Identify which cell holds the provided text, then report its [x, y] central coordinate. 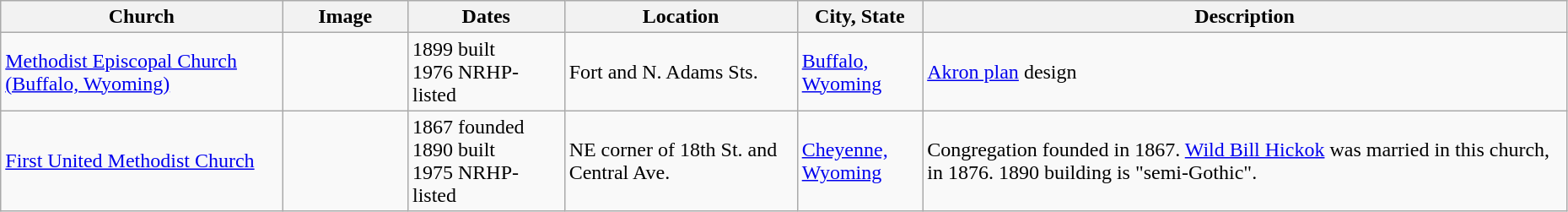
Location [681, 17]
1867 founded1890 built1975 NRHP-listed [486, 160]
Cheyenne, Wyoming [860, 160]
Fort and N. Adams Sts. [681, 72]
Buffalo, Wyoming [860, 72]
City, State [860, 17]
Akron plan design [1245, 72]
1899 built1976 NRHP-listed [486, 72]
Dates [486, 17]
NE corner of 18th St. and Central Ave. [681, 160]
First United Methodist Church [142, 160]
Church [142, 17]
Methodist Episcopal Church (Buffalo, Wyoming) [142, 72]
Congregation founded in 1867. Wild Bill Hickok was married in this church, in 1876. 1890 building is "semi-Gothic". [1245, 160]
Image [346, 17]
Description [1245, 17]
